Output the [X, Y] coordinate of the center of the cell containing the given text.  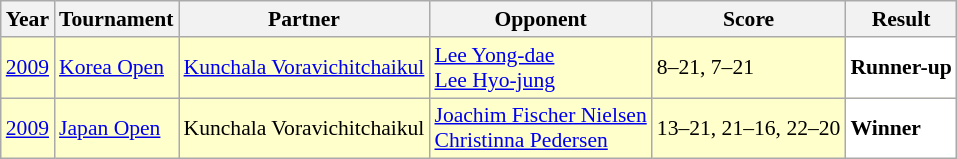
Year [28, 19]
Korea Open [116, 68]
Tournament [116, 19]
Partner [304, 19]
Winner [900, 128]
Runner-up [900, 68]
Result [900, 19]
Score [749, 19]
Opponent [540, 19]
Japan Open [116, 128]
Joachim Fischer Nielsen Christinna Pedersen [540, 128]
Lee Yong-dae Lee Hyo-jung [540, 68]
13–21, 21–16, 22–20 [749, 128]
8–21, 7–21 [749, 68]
